Search for the cell housing the specified text and yield its [x, y] center coordinate. 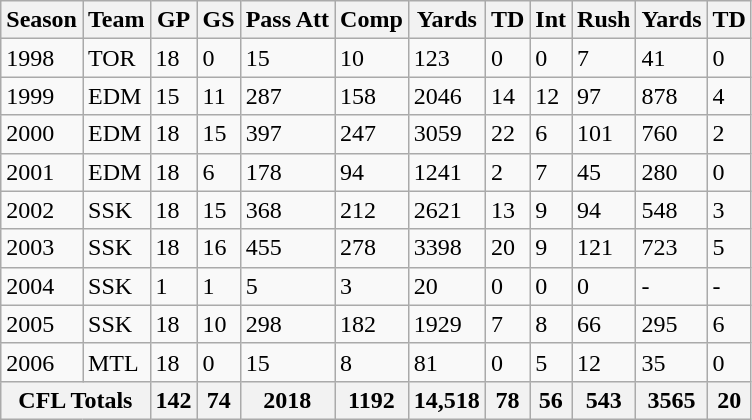
548 [672, 210]
182 [372, 324]
2003 [42, 248]
2001 [42, 172]
723 [672, 248]
2002 [42, 210]
2000 [42, 134]
41 [672, 58]
66 [604, 324]
2006 [42, 362]
287 [287, 96]
3059 [446, 134]
1998 [42, 58]
Team [116, 20]
123 [446, 58]
78 [507, 400]
178 [287, 172]
MTL [116, 362]
298 [287, 324]
35 [672, 362]
14,518 [446, 400]
81 [446, 362]
878 [672, 96]
247 [372, 134]
1999 [42, 96]
2018 [287, 400]
56 [551, 400]
158 [372, 96]
3565 [672, 400]
2046 [446, 96]
TOR [116, 58]
Rush [604, 20]
2621 [446, 210]
142 [174, 400]
45 [604, 172]
1241 [446, 172]
397 [287, 134]
74 [218, 400]
455 [287, 248]
CFL Totals [76, 400]
3398 [446, 248]
GS [218, 20]
14 [507, 96]
Season [42, 20]
101 [604, 134]
295 [672, 324]
368 [287, 210]
GP [174, 20]
543 [604, 400]
278 [372, 248]
Comp [372, 20]
Pass Att [287, 20]
16 [218, 248]
13 [507, 210]
212 [372, 210]
11 [218, 96]
280 [672, 172]
2004 [42, 286]
1192 [372, 400]
Int [551, 20]
4 [729, 96]
22 [507, 134]
121 [604, 248]
760 [672, 134]
97 [604, 96]
1929 [446, 324]
2005 [42, 324]
